Identify which cell holds the provided text, then report its [X, Y] central coordinate. 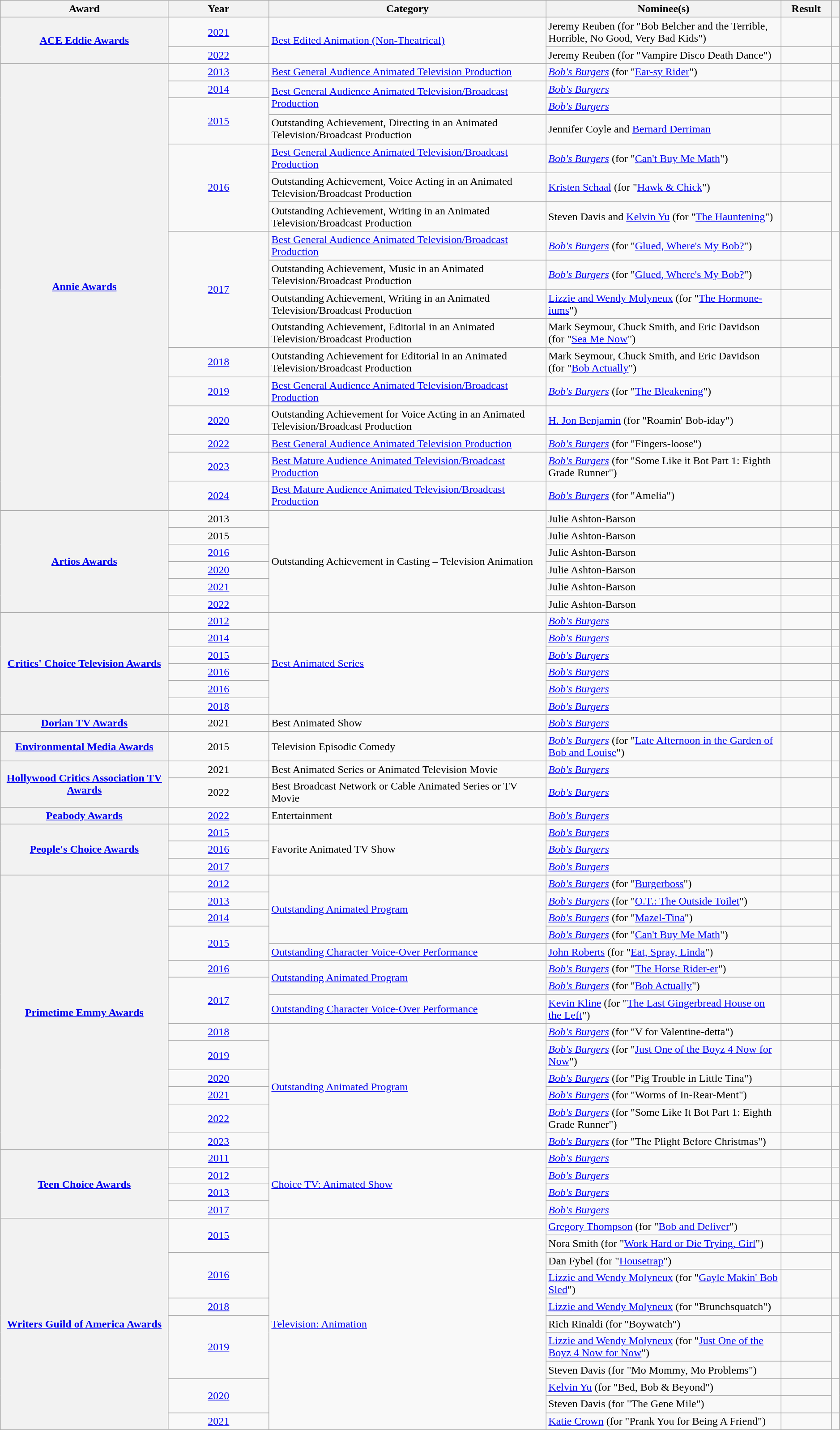
Jeremy Reuben (for "Vampire Disco Death Dance") [663, 55]
Bob's Burgers (for "The Bleakening") [663, 391]
Teen Choice Awards [84, 1184]
Outstanding Achievement in Casting – Television Animation [407, 561]
Bob's Burgers (for "The Plight Before Christmas") [663, 1141]
Mark Seymour, Chuck Smith, and Eric Davidson (for "Bob Actually") [663, 363]
Steven Davis (for "The Gene Mile") [663, 1404]
Best Animated Show [407, 723]
Nora Smith (for "Work Hard or Die Trying, Girl") [663, 1243]
Kristen Schaal (for "Hawk & Chick") [663, 187]
Bob's Burgers (for "Fingers-loose") [663, 444]
Artios Awards [84, 561]
Bob's Burgers (for "Just One of the Boyz 4 Now for Now") [663, 1055]
ACE Eddie Awards [84, 40]
Bob's Burgers (for "V for Valentine-detta") [663, 1032]
Outstanding Achievement, Voice Acting in an Animated Television/Broadcast Production [407, 187]
Bob's Burgers (for "The Horse Rider-er") [663, 969]
Bob's Burgers (for "Some Like It Bot Part 1: Eighth Grade Runner") [663, 1118]
Mark Seymour, Chuck Smith, and Eric Davidson (for "Sea Me Now") [663, 333]
Best Animated Series [407, 663]
Peabody Awards [84, 815]
Gregory Thompson (for "Bob and Deliver") [663, 1226]
Outstanding Achievement, Music in an Animated Television/Broadcast Production [407, 275]
Television: Animation [407, 1324]
Bob's Burgers (for "Worms of In-Rear-Ment") [663, 1095]
Bob's Burgers (for "Amelia") [663, 496]
Katie Crown (for "Prank You for Being A Friend") [663, 1421]
Rich Rinaldi (for "Boywatch") [663, 1324]
Dorian TV Awards [84, 723]
Bob's Burgers (for "Some Like it Bot Part 1: Eighth Grade Runner") [663, 466]
Primetime Emmy Awards [84, 1012]
Dan Fybel (for "Housetrap") [663, 1261]
Kevin Kline (for "The Last Gingerbread House on the Left") [663, 1009]
Lizzie and Wendy Molyneux (for "The Hormone-iums") [663, 303]
Television Episodic Comedy [407, 747]
Favorite Animated TV Show [407, 849]
H. Jon Benjamin (for "Roamin' Bob-iday") [663, 421]
People's Choice Awards [84, 849]
Steven Davis and Kelvin Yu (for "The Hauntening") [663, 217]
Jennifer Coyle and Bernard Derriman [663, 129]
Best Animated Series or Animated Television Movie [407, 769]
Outstanding Achievement for Voice Acting in an Animated Television/Broadcast Production [407, 421]
2011 [218, 1158]
Hollywood Critics Association TV Awards [84, 784]
Environmental Media Awards [84, 747]
Best Broadcast Network or Cable Animated Series or TV Movie [407, 792]
Nominee(s) [663, 9]
Bob's Burgers (for "Ear-sy Rider") [663, 72]
Lizzie and Wendy Molyneux (for "Brunchsquatch") [663, 1307]
Outstanding Achievement, Directing in an Animated Television/Broadcast Production [407, 129]
Annie Awards [84, 287]
Outstanding Achievement, Editorial in an Animated Television/Broadcast Production [407, 333]
Bob's Burgers (for "Burgerboss") [663, 884]
Writers Guild of America Awards [84, 1324]
Category [407, 9]
Result [806, 9]
John Roberts (for "Eat, Spray, Linda") [663, 952]
Year [218, 9]
Bob's Burgers (for "Pig Trouble in Little Tina") [663, 1078]
Bob's Burgers (for "O.T.: The Outside Toilet") [663, 901]
Entertainment [407, 815]
Choice TV: Animated Show [407, 1184]
Bob's Burgers (for "Bob Actually") [663, 986]
Best Edited Animation (Non-Theatrical) [407, 40]
2024 [218, 496]
Jeremy Reuben (for "Bob Belcher and the Terrible, Horrible, No Good, Very Bad Kids") [663, 32]
Lizzie and Wendy Molyneux (for "Just One of the Boyz 4 Now for Now") [663, 1347]
Bob's Burgers (for "Mazel-Tina") [663, 918]
Award [84, 9]
Lizzie and Wendy Molyneux (for "Gayle Makin' Bob Sled") [663, 1284]
Kelvin Yu (for "Bed, Bob & Beyond") [663, 1387]
Bob's Burgers (for "Late Afternoon in the Garden of Bob and Louise") [663, 747]
Critics' Choice Television Awards [84, 663]
Steven Davis (for "Mo Mommy, Mo Problems") [663, 1370]
Outstanding Achievement for Editorial in an Animated Television/Broadcast Production [407, 363]
